Identify which cell holds the provided text, then report its (x, y) central coordinate. 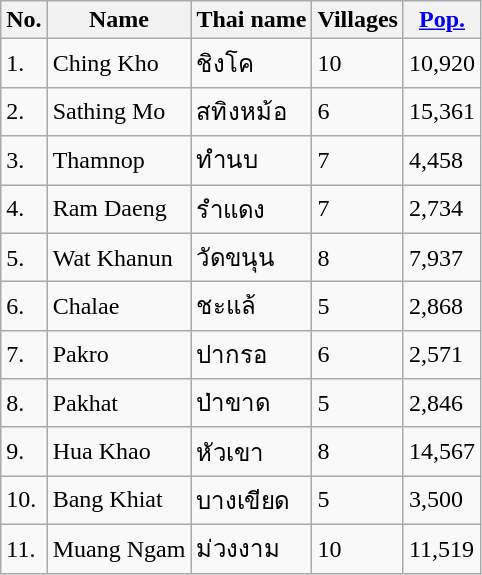
รำแดง (252, 208)
2,571 (442, 354)
Pop. (442, 20)
Chalae (119, 306)
Muang Ngam (119, 548)
Thamnop (119, 160)
Pakhat (119, 404)
4,458 (442, 160)
6. (24, 306)
Sathing Mo (119, 112)
5. (24, 258)
2,734 (442, 208)
8. (24, 404)
วัดขนุน (252, 258)
Ram Daeng (119, 208)
Bang Khiat (119, 500)
1. (24, 64)
ชิงโค (252, 64)
No. (24, 20)
10. (24, 500)
11,519 (442, 548)
10,920 (442, 64)
Name (119, 20)
Pakro (119, 354)
3. (24, 160)
สทิงหม้อ (252, 112)
หัวเขา (252, 452)
Hua Khao (119, 452)
ชะแล้ (252, 306)
2,846 (442, 404)
Villages (358, 20)
Ching Kho (119, 64)
14,567 (442, 452)
7. (24, 354)
Thai name (252, 20)
11. (24, 548)
4. (24, 208)
ม่วงงาม (252, 548)
9. (24, 452)
7,937 (442, 258)
15,361 (442, 112)
2. (24, 112)
3,500 (442, 500)
Wat Khanun (119, 258)
ป่าขาด (252, 404)
ทำนบ (252, 160)
ปากรอ (252, 354)
บางเขียด (252, 500)
2,868 (442, 306)
